Output the (X, Y) coordinate of the center of the cell containing the given text.  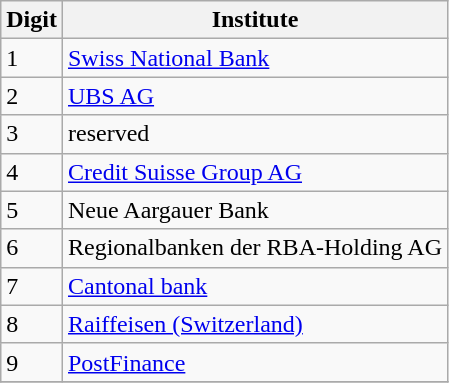
Institute (254, 20)
UBS AG (254, 96)
Regionalbanken der RBA-Holding AG (254, 248)
reserved (254, 134)
2 (32, 96)
PostFinance (254, 362)
5 (32, 210)
1 (32, 58)
6 (32, 248)
Cantonal bank (254, 286)
7 (32, 286)
3 (32, 134)
Neue Aargauer Bank (254, 210)
Raiffeisen (Switzerland) (254, 324)
4 (32, 172)
Digit (32, 20)
8 (32, 324)
Swiss National Bank (254, 58)
9 (32, 362)
Credit Suisse Group AG (254, 172)
